Output the [X, Y] coordinate of the center of the cell containing the given text.  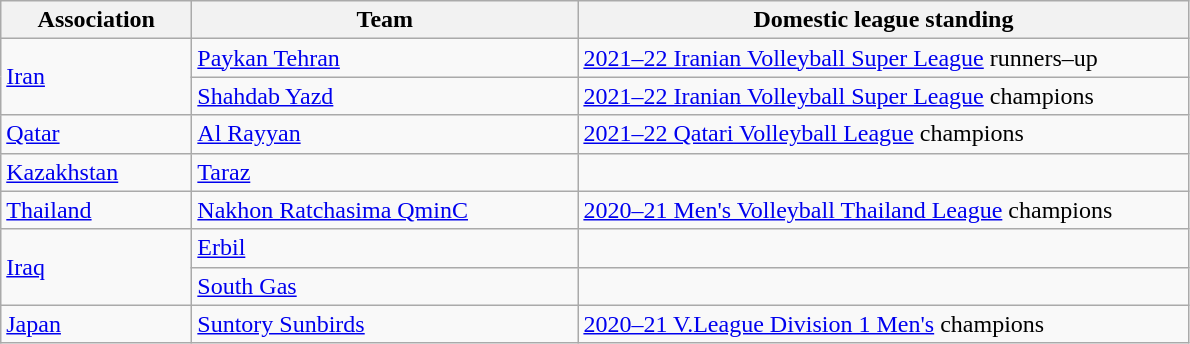
Erbil [385, 248]
South Gas [385, 286]
Al Rayyan [385, 134]
Suntory Sunbirds [385, 324]
Taraz [385, 172]
Association [96, 20]
Paykan Tehran [385, 58]
2021–22 Iranian Volleyball Super League runners–up [884, 58]
Iraq [96, 267]
Thailand [96, 210]
Iran [96, 77]
Qatar [96, 134]
Team [385, 20]
2020–21 Men's Volleyball Thailand League champions [884, 210]
Nakhon Ratchasima QminC [385, 210]
Shahdab Yazd [385, 96]
2020–21 V.League Division 1 Men's champions [884, 324]
2021–22 Qatari Volleyball League champions [884, 134]
Japan [96, 324]
Domestic league standing [884, 20]
2021–22 Iranian Volleyball Super League champions [884, 96]
Kazakhstan [96, 172]
